Extract the [x, y] coordinate from the center of the cell holding the provided text.  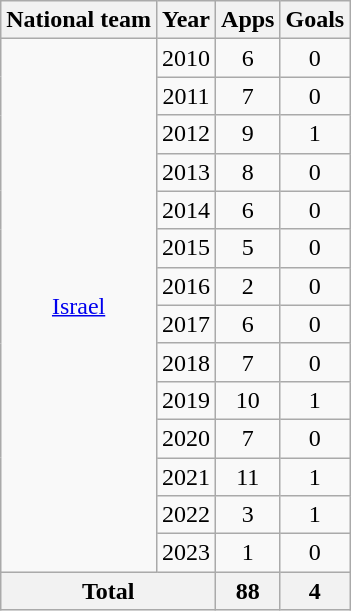
National team [79, 20]
2010 [186, 58]
9 [248, 134]
4 [315, 591]
2015 [186, 248]
2 [248, 286]
Total [108, 591]
8 [248, 172]
2022 [186, 515]
Apps [248, 20]
2021 [186, 477]
5 [248, 248]
11 [248, 477]
2018 [186, 362]
Year [186, 20]
2019 [186, 400]
2017 [186, 324]
10 [248, 400]
2011 [186, 96]
2020 [186, 438]
Goals [315, 20]
2023 [186, 553]
2016 [186, 286]
2014 [186, 210]
2012 [186, 134]
88 [248, 591]
Israel [79, 306]
3 [248, 515]
2013 [186, 172]
